Return the (x, y) coordinate for the center point of the cell that contains the specified text.  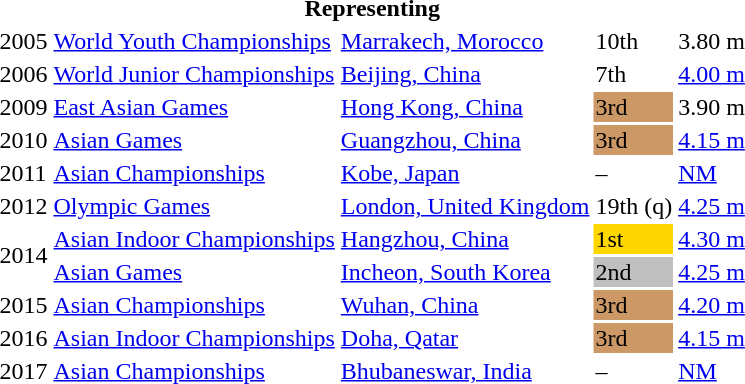
Olympic Games (194, 206)
East Asian Games (194, 107)
Doha, Qatar (465, 338)
7th (634, 74)
Hangzhou, China (465, 239)
World Junior Championships (194, 74)
Hong Kong, China (465, 107)
Kobe, Japan (465, 173)
Guangzhou, China (465, 140)
Marrakech, Morocco (465, 41)
1st (634, 239)
Wuhan, China (465, 305)
Beijing, China (465, 74)
– (634, 173)
2nd (634, 272)
10th (634, 41)
19th (q) (634, 206)
Incheon, South Korea (465, 272)
London, United Kingdom (465, 206)
World Youth Championships (194, 41)
